Find where the given text appears and provide that cell's center as [x, y] coordinate. 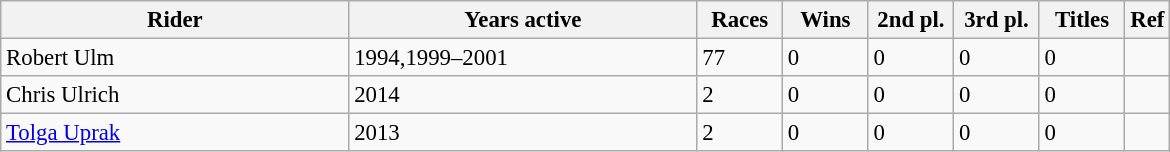
Rider [175, 20]
2013 [523, 133]
3rd pl. [997, 20]
Robert Ulm [175, 58]
Years active [523, 20]
77 [740, 58]
Races [740, 20]
Chris Ulrich [175, 95]
Titles [1082, 20]
2014 [523, 95]
1994,1999–2001 [523, 58]
Wins [826, 20]
Tolga Uprak [175, 133]
Ref [1148, 20]
2nd pl. [911, 20]
